Extract the (X, Y) coordinate from the center of the cell holding the provided text.  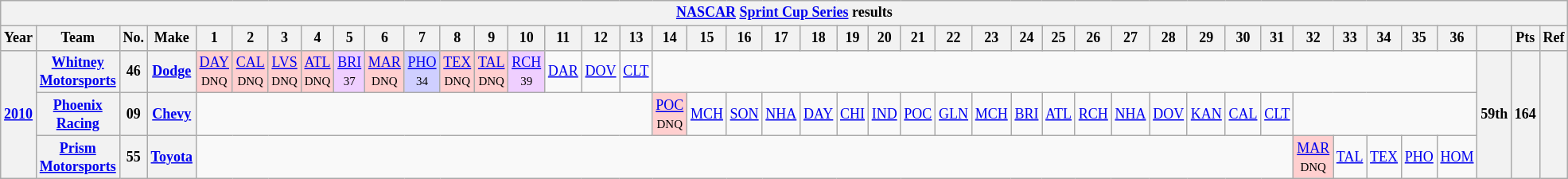
12 (601, 38)
19 (853, 38)
10 (527, 38)
9 (492, 38)
ATLDNQ (317, 72)
5 (350, 38)
8 (457, 38)
1 (214, 38)
26 (1093, 38)
Whitney Motorsports (78, 72)
DAYDNQ (214, 72)
Toyota (172, 157)
15 (707, 38)
17 (781, 38)
31 (1278, 38)
36 (1457, 38)
Phoenix Racing (78, 115)
RCH (1093, 115)
GLN (954, 115)
Chevy (172, 115)
7 (422, 38)
TEX (1384, 157)
2010 (19, 115)
24 (1026, 38)
6 (385, 38)
TEXDNQ (457, 72)
46 (134, 72)
13 (636, 38)
21 (918, 38)
CHI (853, 115)
59th (1494, 115)
09 (134, 115)
4 (317, 38)
27 (1130, 38)
18 (819, 38)
BRI (1026, 115)
NASCAR Sprint Cup Series results (784, 13)
3 (285, 38)
TAL (1350, 157)
IND (885, 115)
20 (885, 38)
BRI37 (350, 72)
25 (1059, 38)
16 (745, 38)
CAL (1243, 115)
POCDNQ (670, 115)
DAR (563, 72)
30 (1243, 38)
HOM (1457, 157)
DAY (819, 115)
Year (19, 38)
Pts (1525, 38)
KAN (1206, 115)
No. (134, 38)
55 (134, 157)
23 (991, 38)
POC (918, 115)
ATL (1059, 115)
34 (1384, 38)
33 (1350, 38)
CALDNQ (250, 72)
14 (670, 38)
164 (1525, 115)
PHO (1419, 157)
Team (78, 38)
2 (250, 38)
Make (172, 38)
TALDNQ (492, 72)
Prism Motorsports (78, 157)
Ref (1554, 38)
28 (1169, 38)
PHO34 (422, 72)
Dodge (172, 72)
11 (563, 38)
LVSDNQ (285, 72)
32 (1313, 38)
RCH39 (527, 72)
35 (1419, 38)
SON (745, 115)
29 (1206, 38)
22 (954, 38)
